For the text-containing cell, return its midpoint in (X, Y) coordinate format. 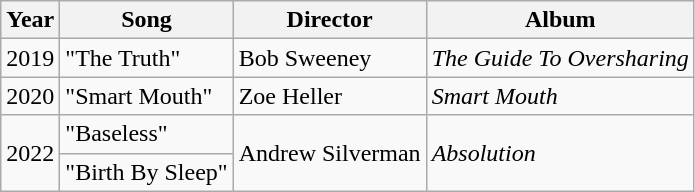
Director (330, 20)
The Guide To Oversharing (560, 58)
Zoe Heller (330, 96)
Smart Mouth (560, 96)
2020 (30, 96)
Year (30, 20)
"Baseless" (146, 134)
"The Truth" (146, 58)
"Smart Mouth" (146, 96)
Album (560, 20)
2022 (30, 153)
Andrew Silverman (330, 153)
Bob Sweeney (330, 58)
2019 (30, 58)
Absolution (560, 153)
Song (146, 20)
"Birth By Sleep" (146, 172)
